For the text-containing cell, return its midpoint in (X, Y) coordinate format. 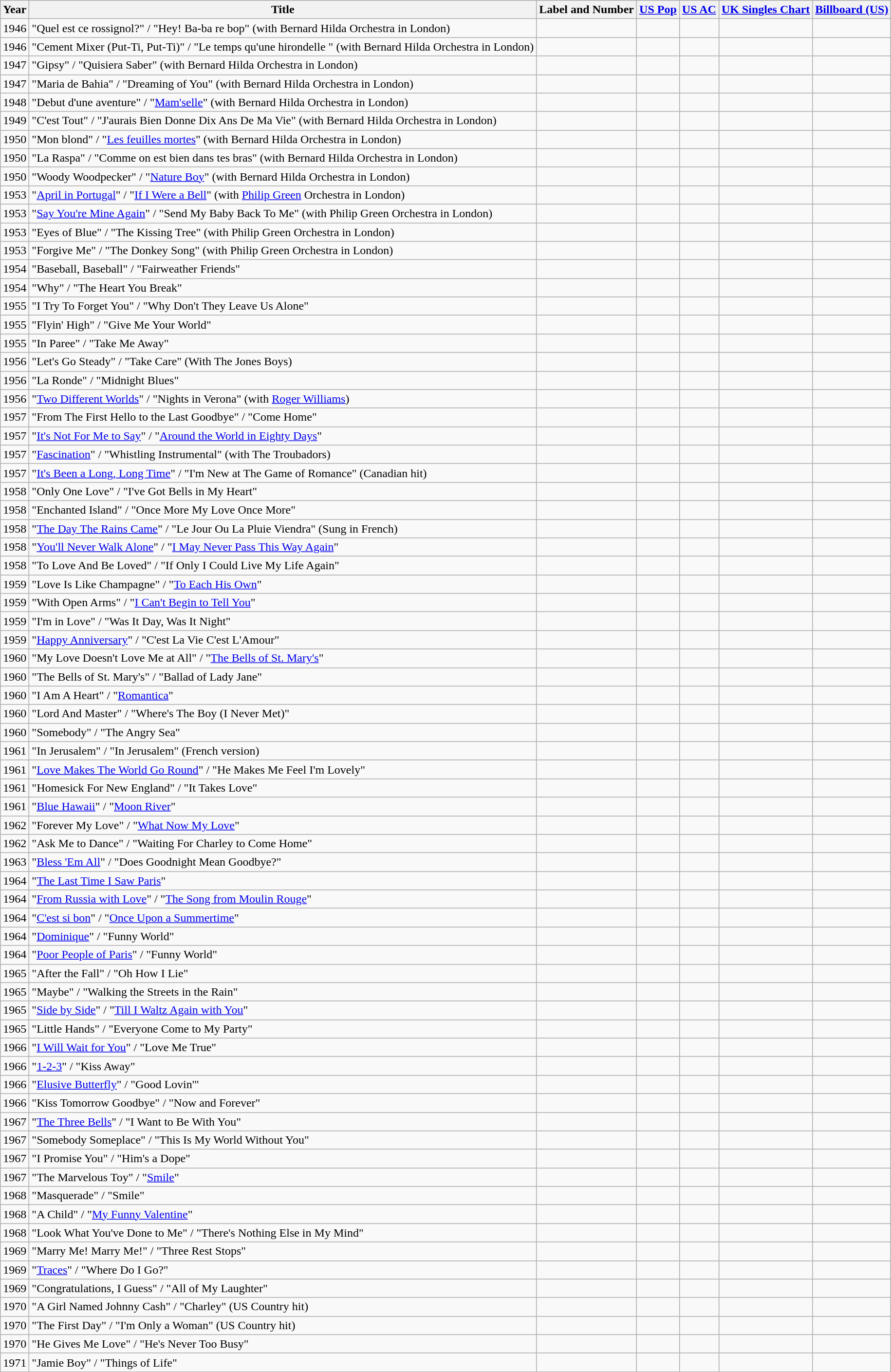
"Only One Love" / "I've Got Bells in My Heart" (283, 491)
"I Try To Forget You" / "Why Don't They Leave Us Alone" (283, 306)
"Let's Go Steady" / "Take Care" (With The Jones Boys) (283, 362)
"Eyes of Blue" / "The Kissing Tree" (with Philip Green Orchestra in London) (283, 232)
"The Bells of St. Mary's" / "Ballad of Lady Jane" (283, 677)
"Marry Me! Marry Me!" / "Three Rest Stops" (283, 1251)
"Love Is Like Champagne" / "To Each His Own" (283, 584)
"Woody Woodpecker" / "Nature Boy" (with Bernard Hilda Orchestra in London) (283, 176)
"Homesick For New England" / "It Takes Love" (283, 788)
"Somebody Someplace" / "This Is My World Without You" (283, 1140)
"Poor People of Paris" / "Funny World" (283, 955)
"Cement Mixer (Put-Ti, Put-Ti)" / "Le temps qu'une hirondelle " (with Bernard Hilda Orchestra in London) (283, 47)
"C'est Tout" / "J'aurais Bien Donne Dix Ans De Ma Vie" (with Bernard Hilda Orchestra in London) (283, 121)
"Enchanted Island" / "Once More My Love Once More" (283, 510)
"My Love Doesn't Love Me at All" / "The Bells of St. Mary's" (283, 658)
"You'll Never Walk Alone" / "I May Never Pass This Way Again" (283, 547)
"Quel est ce rossignol?" / "Hey! Ba-ba re bop" (with Bernard Hilda Orchestra in London) (283, 28)
"The Day The Rains Came" / "Le Jour Ou La Pluie Viendra" (Sung in French) (283, 528)
1949 (15, 121)
Label and Number (587, 10)
"I'm in Love" / "Was It Day, Was It Night" (283, 621)
"Somebody" / "The Angry Sea" (283, 732)
"It's Been a Long, Long Time" / "I'm New at The Game of Romance" (Canadian hit) (283, 473)
"Jamie Boy" / "Things of Life" (283, 1362)
"Happy Anniversary" / "C'est La Vie C'est L'Amour" (283, 640)
"Elusive Butterfly" / "Good Lovin'" (283, 1084)
"Gipsy" / "Quisiera Saber" (with Bernard Hilda Orchestra in London) (283, 65)
"Flyin' High" / "Give Me Your World" (283, 325)
"Little Hands" / "Everyone Come to My Party" (283, 1029)
"Maria de Bahia" / "Dreaming of You" (with Bernard Hilda Orchestra in London) (283, 84)
"Bless 'Em All" / "Does Goodnight Mean Goodbye?" (283, 862)
"April in Portugal" / "If I Were a Bell" (with Philip Green Orchestra in London) (283, 195)
"Ask Me to Dance" / "Waiting For Charley to Come Home" (283, 844)
"Fascination" / "Whistling Instrumental" (with The Troubadors) (283, 454)
"Forever My Love" / "What Now My Love" (283, 825)
"Mon blond" / "Les feuilles mortes" (with Bernard Hilda Orchestra in London) (283, 139)
1963 (15, 862)
"To Love And Be Loved" / "If Only I Could Live My Life Again" (283, 566)
"From Russia with Love" / "The Song from Moulin Rouge" (283, 899)
"Side by Side" / "Till I Waltz Again with You" (283, 1010)
"A Child" / "My Funny Valentine" (283, 1214)
1948 (15, 102)
"I Am A Heart" / "Romantica" (283, 695)
"He Gives Me Love" / "He's Never Too Busy" (283, 1344)
"A Girl Named Johnny Cash" / "Charley" (US Country hit) (283, 1307)
"In Jerusalem" / "In Jerusalem" (French version) (283, 751)
"I Will Wait for You" / "Love Me True" (283, 1047)
US AC (699, 10)
"The First Day" / "I'm Only a Woman" (US Country hit) (283, 1325)
"The Last Time I Saw Paris" (283, 881)
1971 (15, 1362)
"Dominique" / "Funny World" (283, 936)
"In Paree" / "Take Me Away" (283, 343)
"The Three Bells" / "I Want to Be With You" (283, 1121)
"After the Fall" / "Oh How I Lie" (283, 973)
"Why" / "The Heart You Break" (283, 288)
Year (15, 10)
"Congratulations, I Guess" / "All of My Laughter" (283, 1288)
"Forgive Me" / "The Donkey Song" (with Philip Green Orchestra in London) (283, 251)
"From The First Hello to the Last Goodbye" / "Come Home" (283, 417)
"Lord And Master" / "Where's The Boy (I Never Met)" (283, 714)
"Look What You've Done to Me" / "There's Nothing Else in My Mind" (283, 1233)
"Blue Hawaii" / "Moon River" (283, 806)
"1-2-3" / "Kiss Away" (283, 1066)
"With Open Arms" / "I Can't Begin to Tell You" (283, 603)
"Love Makes The World Go Round" / "He Makes Me Feel I'm Lovely" (283, 769)
"The Marvelous Toy" / "Smile" (283, 1177)
UK Singles Chart (765, 10)
"Baseball, Baseball" / "Fairweather Friends" (283, 269)
"Masquerade" / "Smile" (283, 1196)
"Two Different Worlds" / "Nights in Verona" (with Roger Williams) (283, 399)
"Debut d'une aventure" / "Mam'selle" (with Bernard Hilda Orchestra in London) (283, 102)
Billboard (US) (852, 10)
"Kiss Tomorrow Goodbye" / "Now and Forever" (283, 1103)
"Say You're Mine Again" / "Send My Baby Back To Me" (with Philip Green Orchestra in London) (283, 213)
"It's Not For Me to Say" / "Around the World in Eighty Days" (283, 436)
"I Promise You" / "Him's a Dope" (283, 1159)
"C'est si bon" / "Once Upon a Summertime" (283, 918)
"La Ronde" / "Midnight Blues" (283, 380)
"La Raspa" / "Comme on est bien dans tes bras" (with Bernard Hilda Orchestra in London) (283, 158)
"Maybe" / "Walking the Streets in the Rain" (283, 992)
Title (283, 10)
US Pop (658, 10)
"Traces" / "Where Do I Go?" (283, 1270)
